Identify which cell holds the provided text, then report its (X, Y) central coordinate. 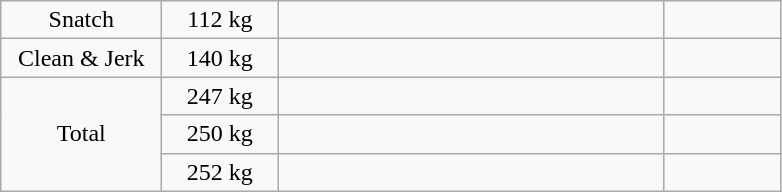
112 kg (220, 20)
250 kg (220, 134)
140 kg (220, 58)
Snatch (82, 20)
247 kg (220, 96)
Total (82, 134)
252 kg (220, 172)
Clean & Jerk (82, 58)
